Find where the given text appears and provide that cell's center as [x, y] coordinate. 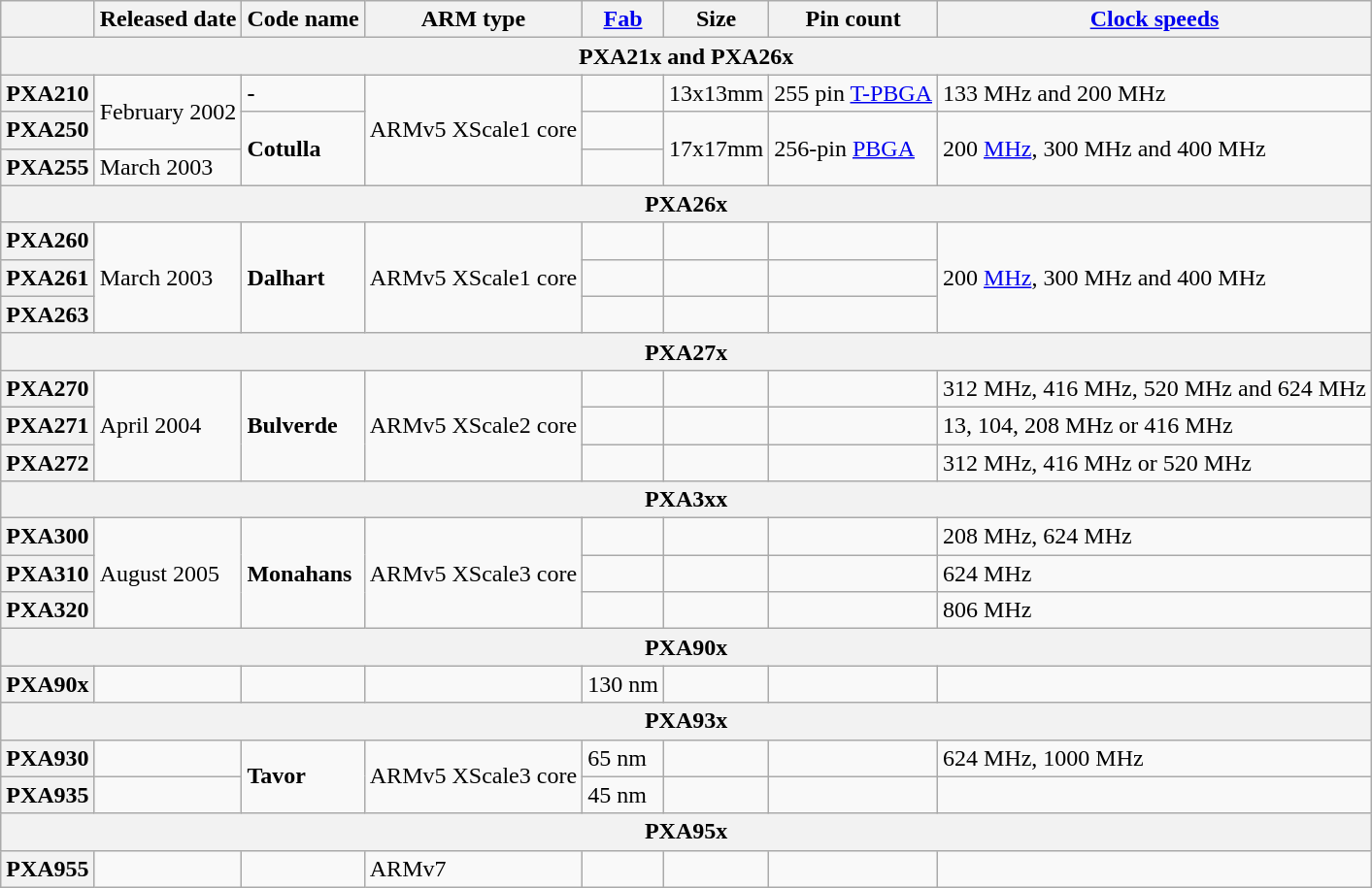
PXA210 [48, 93]
Pin count [853, 19]
208 MHz, 624 MHz [1155, 537]
PXA250 [48, 130]
13x13mm [716, 93]
312 MHz, 416 MHz, 520 MHz and 624 MHz [1155, 388]
PXA21x and PXA26x [686, 56]
Size [716, 19]
PXA320 [48, 610]
PXA270 [48, 388]
PXA930 [48, 758]
624 MHz [1155, 574]
Bulverde [303, 425]
PXA261 [48, 278]
PXA272 [48, 463]
65 nm [623, 758]
ARMv7 [473, 869]
806 MHz [1155, 610]
PXA263 [48, 314]
Fab [623, 19]
PXA3xx [686, 500]
PXA27x [686, 351]
PXA271 [48, 425]
255 pin T-PBGA [853, 93]
Cotulla [303, 148]
45 nm [623, 795]
Monahans [303, 574]
- [303, 93]
PXA300 [48, 537]
PXA935 [48, 795]
133 MHz and 200 MHz [1155, 93]
256-pin PBGA [853, 148]
PXA310 [48, 574]
13, 104, 208 MHz or 416 MHz [1155, 425]
ARMv5 XScale2 core [473, 425]
17x17mm [716, 148]
Tavor [303, 776]
April 2004 [168, 425]
Clock speeds [1155, 19]
PXA95x [686, 832]
130 nm [623, 684]
February 2002 [168, 112]
ARM type [473, 19]
PXA255 [48, 167]
PXA955 [48, 869]
Released date [168, 19]
Code name [303, 19]
312 MHz, 416 MHz or 520 MHz [1155, 463]
Dalhart [303, 278]
PXA26x [686, 204]
624 MHz, 1000 MHz [1155, 758]
PXA260 [48, 241]
August 2005 [168, 574]
PXA93x [686, 721]
